Search for the cell housing the specified text and yield its (x, y) center coordinate. 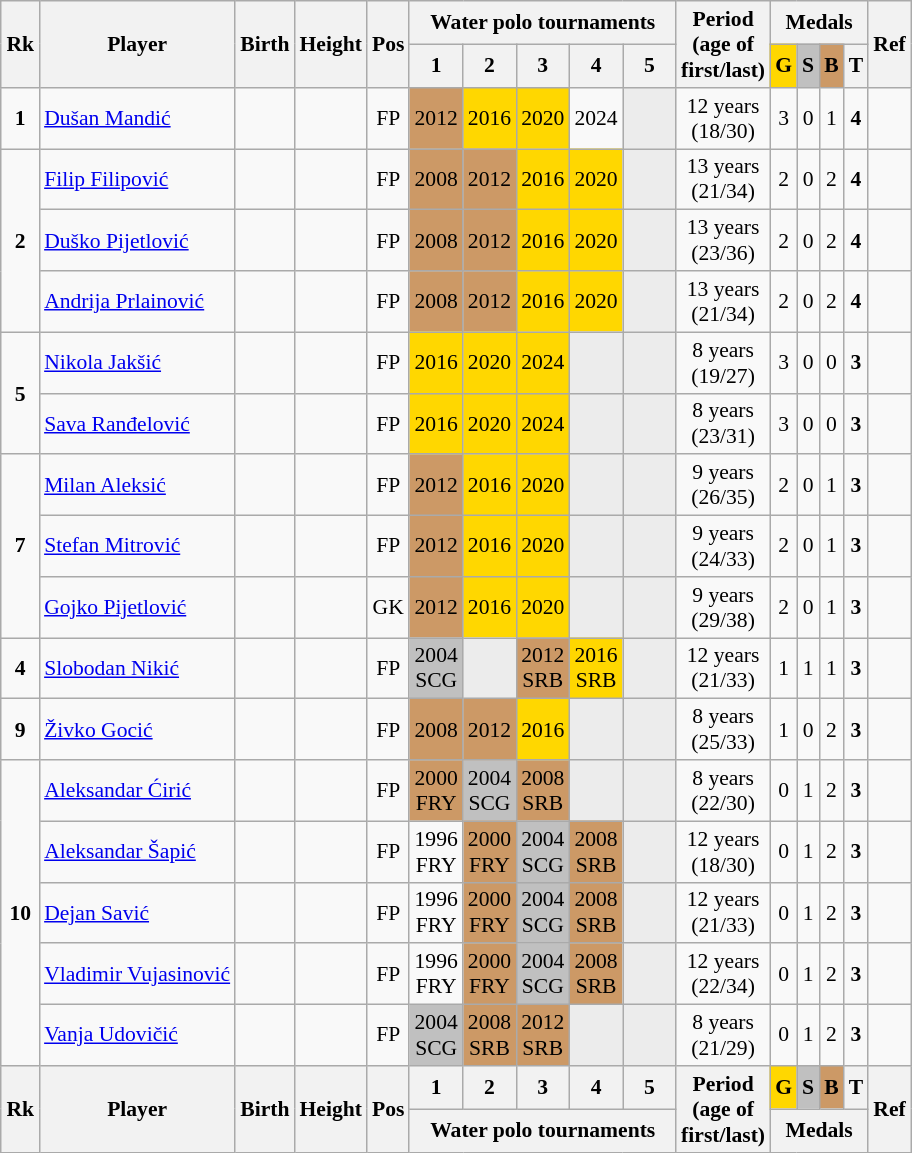
Nikola Jakšić (137, 362)
Duško Pijetlović (137, 240)
9 years(24/33) (723, 546)
GK (388, 608)
9 years(26/35) (723, 486)
8 years(22/30) (723, 790)
Stefan Mitrović (137, 546)
Vladimir Vujasinović (137, 974)
8 years(23/31) (723, 424)
Sava Ranđelović (137, 424)
Dejan Savić (137, 912)
Milan Aleksić (137, 486)
Filip Filipović (137, 180)
Aleksandar Ćirić (137, 790)
10 (20, 913)
Gojko Pijetlović (137, 608)
Aleksandar Šapić (137, 852)
12 years(22/34) (723, 974)
8 years(25/33) (723, 730)
Vanja Udovičić (137, 1036)
Slobodan Nikić (137, 668)
Živko Gocić (137, 730)
2016SRB (596, 668)
Andrija Prlainović (137, 302)
8 years(19/27) (723, 362)
9 (20, 730)
13 years(23/36) (723, 240)
8 years(21/29) (723, 1036)
7 (20, 546)
Dušan Mandić (137, 118)
9 years(29/38) (723, 608)
